Locate the cell with the specified text and output its (X, Y) center coordinate. 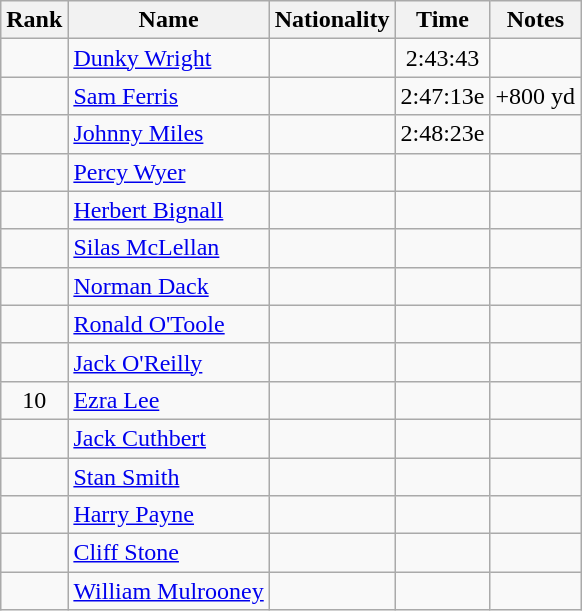
10 (34, 400)
Harry Payne (168, 515)
Johnny Miles (168, 134)
Name (168, 20)
Nationality (332, 20)
Silas McLellan (168, 248)
Rank (34, 20)
Percy Wyer (168, 172)
William Mulrooney (168, 591)
2:48:23e (442, 134)
Cliff Stone (168, 553)
Norman Dack (168, 286)
Dunky Wright (168, 58)
Notes (536, 20)
Jack O'Reilly (168, 362)
Jack Cuthbert (168, 438)
Herbert Bignall (168, 210)
+800 yd (536, 96)
Ezra Lee (168, 400)
Stan Smith (168, 477)
Sam Ferris (168, 96)
2:47:13e (442, 96)
Ronald O'Toole (168, 324)
Time (442, 20)
2:43:43 (442, 58)
